For the text-containing cell, return its midpoint in (X, Y) coordinate format. 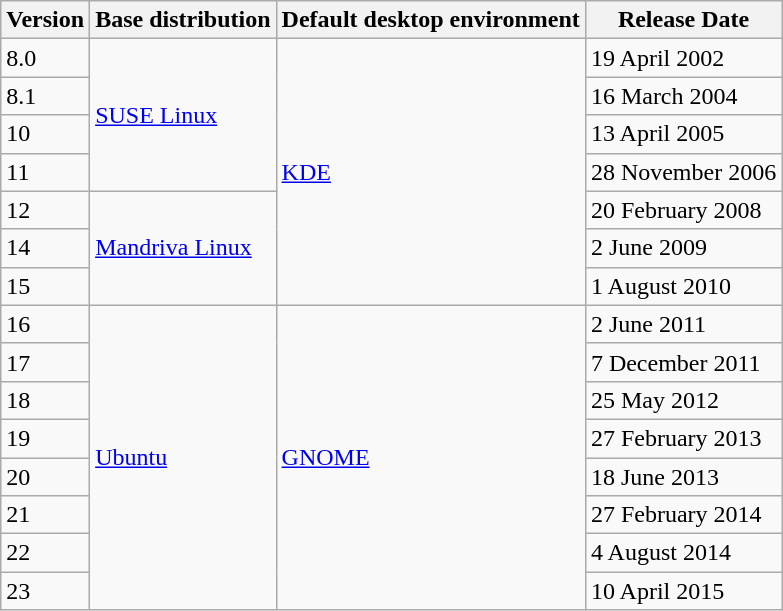
18 June 2013 (683, 477)
14 (46, 248)
Mandriva Linux (183, 248)
Ubuntu (183, 457)
22 (46, 553)
28 November 2006 (683, 172)
8.0 (46, 58)
2 June 2009 (683, 248)
1 August 2010 (683, 286)
8.1 (46, 96)
2 June 2011 (683, 324)
SUSE Linux (183, 115)
10 April 2015 (683, 591)
20 February 2008 (683, 210)
19 (46, 438)
GNOME (430, 457)
Version (46, 20)
4 August 2014 (683, 553)
7 December 2011 (683, 362)
12 (46, 210)
20 (46, 477)
11 (46, 172)
Default desktop environment (430, 20)
Base distribution (183, 20)
27 February 2013 (683, 438)
13 April 2005 (683, 134)
17 (46, 362)
KDE (430, 172)
25 May 2012 (683, 400)
16 March 2004 (683, 96)
21 (46, 515)
15 (46, 286)
Release Date (683, 20)
19 April 2002 (683, 58)
27 February 2014 (683, 515)
18 (46, 400)
10 (46, 134)
23 (46, 591)
16 (46, 324)
